Extract the (x, y) coordinate from the center of the cell holding the provided text.  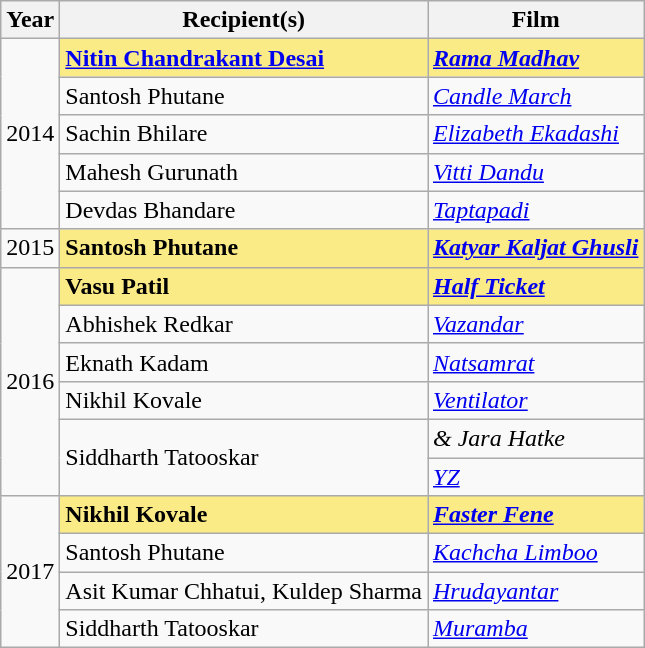
Hrudayantar (536, 591)
Asit Kumar Chhatui, Kuldep Sharma (244, 591)
Eknath Kadam (244, 362)
Muramba (536, 629)
Mahesh Gurunath (244, 172)
2016 (30, 381)
Year (30, 20)
YZ (536, 477)
Vasu Patil (244, 286)
Katyar Kaljat Ghusli (536, 248)
Natsamrat (536, 362)
Sachin Bhilare (244, 134)
Elizabeth Ekadashi (536, 134)
Rama Madhav (536, 58)
Candle March (536, 96)
Half Ticket (536, 286)
Ventilator (536, 400)
Nitin Chandrakant Desai (244, 58)
Faster Fene (536, 515)
Vitti Dandu (536, 172)
2014 (30, 134)
2017 (30, 572)
& Jara Hatke (536, 438)
Recipient(s) (244, 20)
Abhishek Redkar (244, 324)
Devdas Bhandare (244, 210)
Film (536, 20)
Taptapadi (536, 210)
Kachcha Limboo (536, 553)
Vazandar (536, 324)
2015 (30, 248)
